From the cell containing the given text, extract its center point as (X, Y) coordinate. 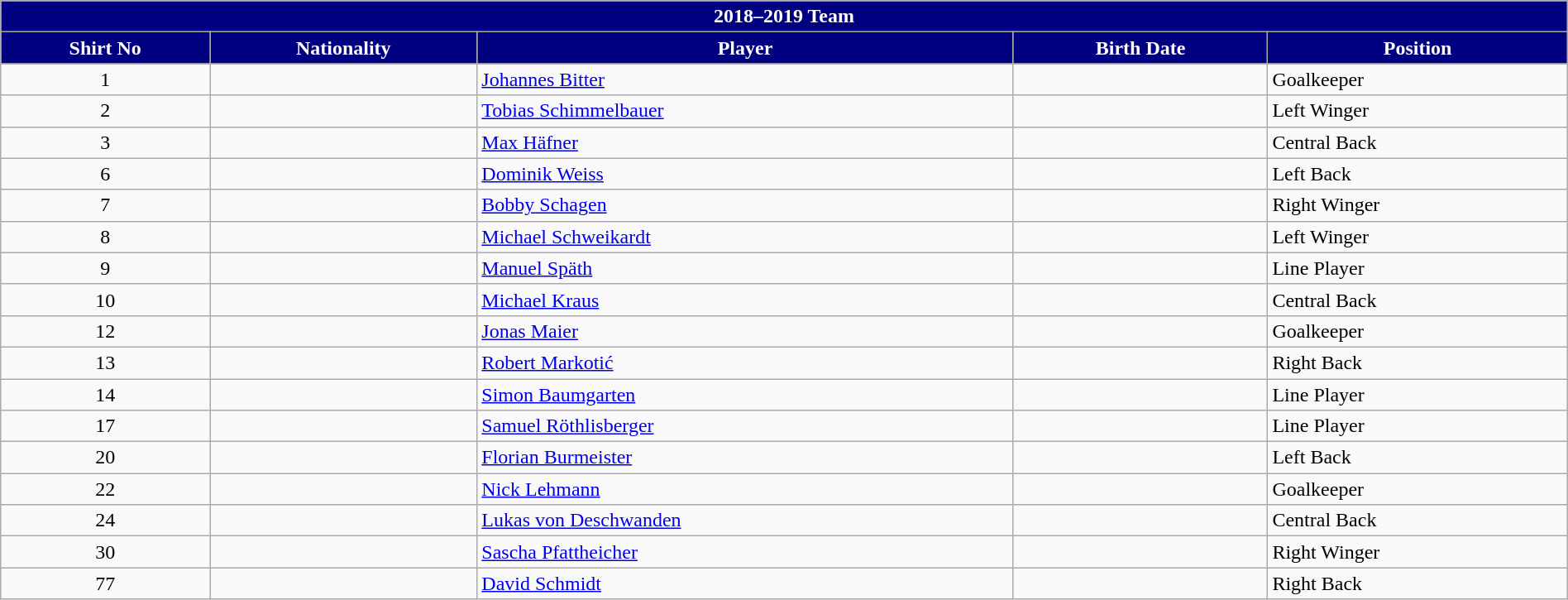
Johannes Bitter (745, 79)
Birth Date (1140, 48)
24 (106, 521)
Dominik Weiss (745, 174)
Michael Schweikardt (745, 237)
17 (106, 426)
David Schmidt (745, 583)
Manuel Späth (745, 268)
Player (745, 48)
20 (106, 458)
Shirt No (106, 48)
2 (106, 111)
Max Häfner (745, 142)
Robert Markotić (745, 362)
12 (106, 331)
Michael Kraus (745, 300)
13 (106, 362)
Bobby Schagen (745, 205)
Tobias Schimmelbauer (745, 111)
6 (106, 174)
14 (106, 395)
Position (1417, 48)
30 (106, 552)
22 (106, 489)
1 (106, 79)
7 (106, 205)
9 (106, 268)
Nationality (344, 48)
Florian Burmeister (745, 458)
Sascha Pfattheicher (745, 552)
Lukas von Deschwanden (745, 521)
Jonas Maier (745, 331)
8 (106, 237)
Simon Baumgarten (745, 395)
Samuel Röthlisberger (745, 426)
2018–2019 Team (784, 17)
Nick Lehmann (745, 489)
77 (106, 583)
10 (106, 300)
3 (106, 142)
